Return the [X, Y] coordinate for the center point of the cell that contains the specified text.  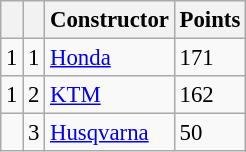
Points [210, 20]
2 [34, 95]
KTM [110, 95]
171 [210, 58]
Constructor [110, 20]
162 [210, 95]
Honda [110, 58]
Husqvarna [110, 133]
50 [210, 133]
3 [34, 133]
